Extract the (x, y) coordinate from the center of the cell holding the provided text.  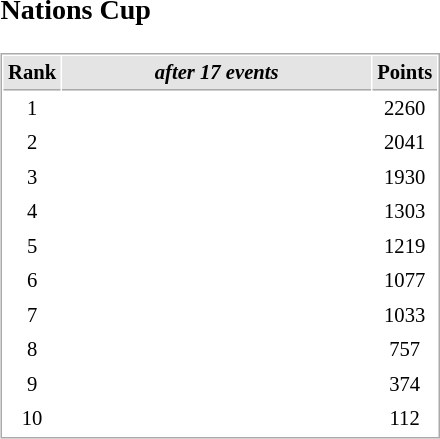
10 (32, 420)
112 (405, 420)
4 (32, 212)
6 (32, 282)
8 (32, 350)
2041 (405, 144)
2 (32, 144)
3 (32, 178)
Rank (32, 74)
1930 (405, 178)
374 (405, 386)
1077 (405, 282)
1303 (405, 212)
after 17 events (216, 74)
757 (405, 350)
7 (32, 316)
2260 (405, 110)
Points (405, 74)
1033 (405, 316)
1 (32, 110)
9 (32, 386)
5 (32, 248)
1219 (405, 248)
